Find where the given text appears and provide that cell's center as [X, Y] coordinate. 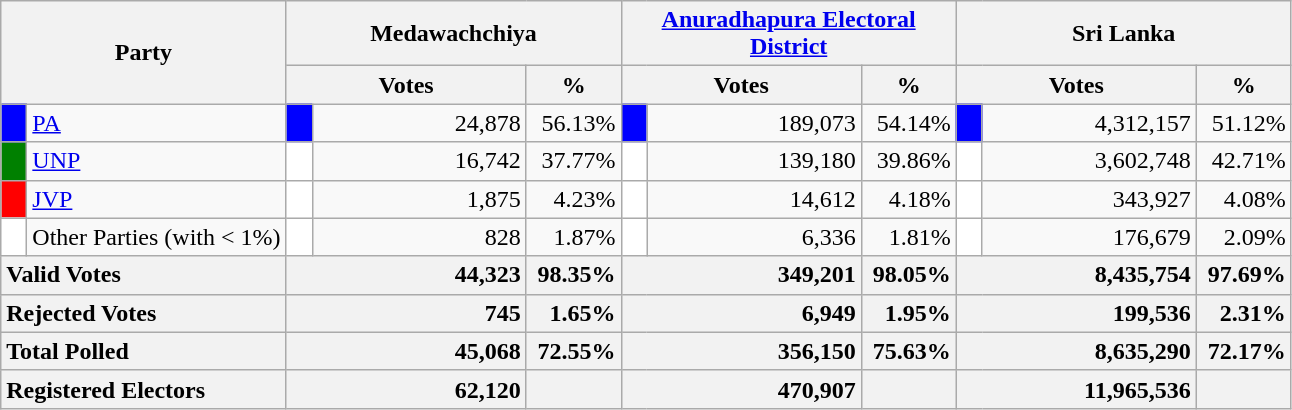
98.35% [574, 275]
Party [144, 52]
Valid Votes [144, 275]
11,965,536 [1076, 389]
1.95% [908, 313]
828 [419, 237]
Anuradhapura Electoral District [788, 34]
42.71% [1244, 161]
24,878 [419, 123]
349,201 [741, 275]
16,742 [419, 161]
356,150 [741, 351]
72.17% [1244, 351]
745 [406, 313]
Other Parties (with < 1%) [156, 237]
343,927 [1089, 199]
4,312,157 [1089, 123]
56.13% [574, 123]
199,536 [1076, 313]
2.09% [1244, 237]
54.14% [908, 123]
8,435,754 [1076, 275]
2.31% [1244, 313]
51.12% [1244, 123]
JVP [156, 199]
62,120 [406, 389]
1.87% [574, 237]
72.55% [574, 351]
1.81% [908, 237]
Rejected Votes [144, 313]
3,602,748 [1089, 161]
14,612 [754, 199]
Sri Lanka [1124, 34]
UNP [156, 161]
6,949 [741, 313]
39.86% [908, 161]
176,679 [1089, 237]
189,073 [754, 123]
75.63% [908, 351]
37.77% [574, 161]
Registered Electors [144, 389]
4.23% [574, 199]
6,336 [754, 237]
1.65% [574, 313]
45,068 [406, 351]
44,323 [406, 275]
1,875 [419, 199]
470,907 [741, 389]
4.18% [908, 199]
PA [156, 123]
Total Polled [144, 351]
Medawachchiya [454, 34]
139,180 [754, 161]
4.08% [1244, 199]
8,635,290 [1076, 351]
97.69% [1244, 275]
98.05% [908, 275]
